Return the [x, y] coordinate for the center point of the cell that contains the specified text.  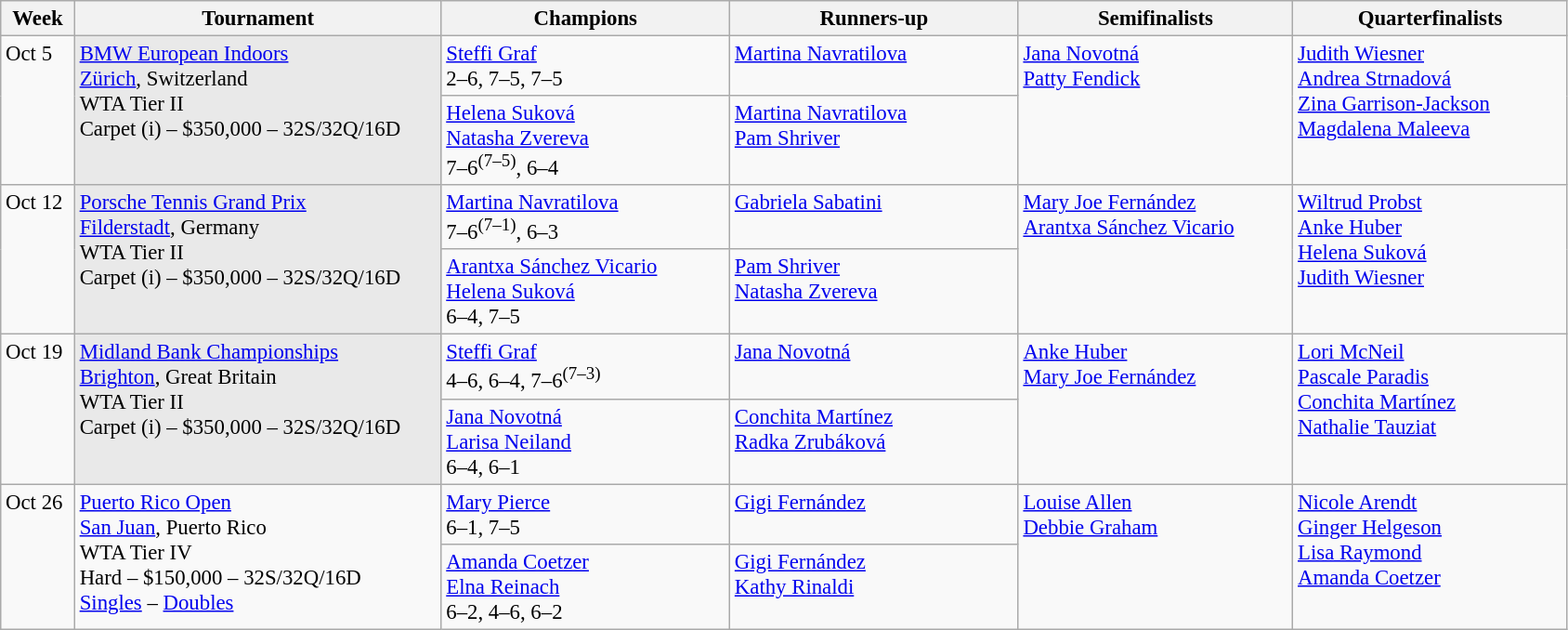
Louise Allen Debbie Graham [1156, 557]
Porsche Tennis Grand PrixFilderstadt, GermanyWTA Tier IICarpet (i) – $350,000 – 32S/32Q/16D [258, 260]
Semifinalists [1156, 19]
Pam Shriver Natasha Zvereva [875, 292]
Gigi Fernández [875, 515]
Nicole Arendt Ginger Helgeson Lisa Raymond Amanda Coetzer [1431, 557]
Mary Joe Fernández Arantxa Sánchez Vicario [1156, 260]
BMW European Indoors Zürich, SwitzerlandWTA Tier IICarpet (i) – $350,000 – 32S/32Q/16D [258, 112]
Martina Navratilova7–6(7–1), 6–3 [585, 217]
Gabriela Sabatini [875, 217]
Jana Novotná [875, 366]
Martina Navratilova [875, 67]
Midland Bank ChampionshipsBrighton, Great BritainWTA Tier IICarpet (i) – $350,000 – 32S/32Q/16D [258, 409]
Champions [585, 19]
Week [38, 19]
Jana Novotná Patty Fendick [1156, 112]
Puerto Rico OpenSan Juan, Puerto RicoWTA Tier IVHard – $150,000 – 32S/32Q/16DSingles – Doubles [258, 557]
Conchita Martínez Radka Zrubáková [875, 441]
Runners-up [875, 19]
Oct 26 [38, 557]
Tournament [258, 19]
Gigi Fernández Kathy Rinaldi [875, 586]
Quarterfinalists [1431, 19]
Amanda Coetzer Elna Reinach6–2, 4–6, 6–2 [585, 586]
Jana Novotná Larisa Neiland6–4, 6–1 [585, 441]
Oct 12 [38, 260]
Lori McNeil Pascale Paradis Conchita Martínez Nathalie Tauziat [1431, 409]
Oct 5 [38, 112]
Wiltrud Probst Anke Huber Helena Suková Judith Wiesner [1431, 260]
Mary Pierce6–1, 7–5 [585, 515]
Martina Navratilova Pam Shriver [875, 140]
Anke Huber Mary Joe Fernández [1156, 409]
Helena Suková Natasha Zvereva7–6(7–5), 6–4 [585, 140]
Oct 19 [38, 409]
Judith Wiesner Andrea Strnadová Zina Garrison-Jackson Magdalena Maleeva [1431, 112]
Arantxa Sánchez Vicario Helena Suková6–4, 7–5 [585, 292]
Steffi Graf2–6, 7–5, 7–5 [585, 67]
Steffi Graf4–6, 6–4, 7–6(7–3) [585, 366]
